For the text-containing cell, return its midpoint in (x, y) coordinate format. 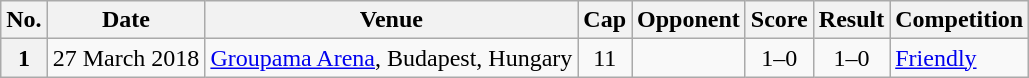
Date (126, 20)
Cap (605, 20)
Friendly (960, 58)
Opponent (689, 20)
27 March 2018 (126, 58)
11 (605, 58)
Groupama Arena, Budapest, Hungary (392, 58)
Venue (392, 20)
1 (24, 58)
Score (779, 20)
No. (24, 20)
Competition (960, 20)
Result (851, 20)
